Locate the cell with the specified text and output its [x, y] center coordinate. 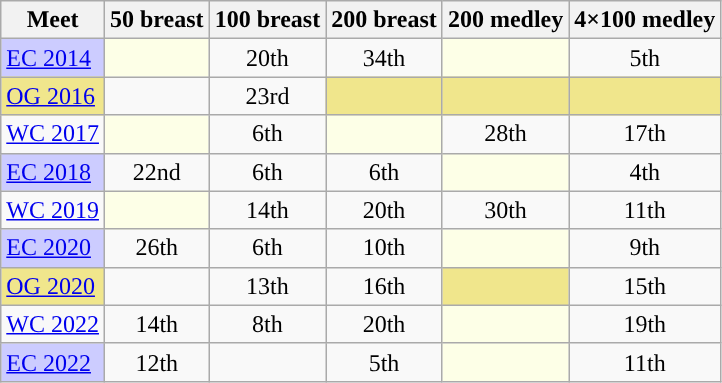
34th [384, 58]
10th [384, 248]
WC 2019 [53, 210]
Meet [53, 20]
EC 2020 [53, 248]
WC 2017 [53, 134]
30th [505, 210]
28th [505, 134]
12th [156, 362]
8th [268, 324]
OG 2016 [53, 96]
100 breast [268, 20]
26th [156, 248]
17th [645, 134]
22nd [156, 172]
13th [268, 286]
16th [384, 286]
200 breast [384, 20]
9th [645, 248]
EC 2014 [53, 58]
WC 2022 [53, 324]
19th [645, 324]
EC 2018 [53, 172]
200 medley [505, 20]
4th [645, 172]
50 breast [156, 20]
23rd [268, 96]
EC 2022 [53, 362]
OG 2020 [53, 286]
4×100 medley [645, 20]
15th [645, 286]
